Determine the (X, Y) coordinate at the center of the cell enclosing the given text.  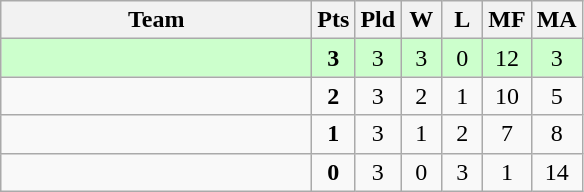
12 (507, 58)
8 (556, 134)
5 (556, 96)
MF (507, 20)
L (462, 20)
W (422, 20)
MA (556, 20)
7 (507, 134)
Team (156, 20)
14 (556, 172)
10 (507, 96)
Pts (334, 20)
Pld (378, 20)
